Return (x, y) of the center of cell containing provided text 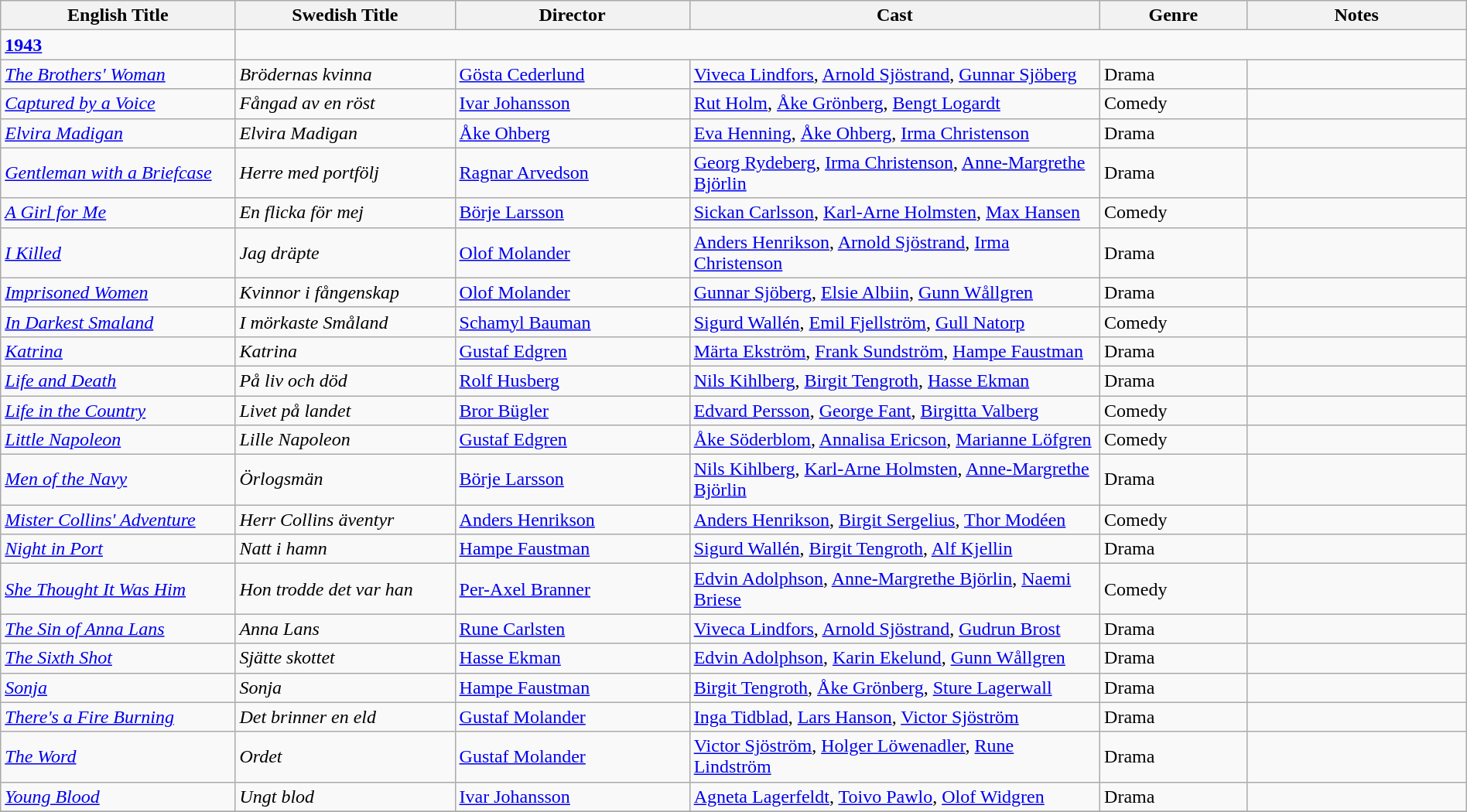
Victor Sjöström, Holger Löwenadler, Rune Lindström (894, 756)
Edvard Persson, George Fant, Birgitta Valberg (894, 411)
Gentleman with a Briefcase (118, 173)
Georg Rydeberg, Irma Christenson, Anne-Margrethe Björlin (894, 173)
Schamyl Bauman (573, 322)
Captured by a Voice (118, 104)
Lille Napoleon (345, 440)
Åke Söderblom, Annalisa Ericson, Marianne Löfgren (894, 440)
Viveca Lindfors, Arnold Sjöstrand, Gunnar Sjöberg (894, 74)
Örlogsmän (345, 479)
The Sixth Shot (118, 658)
En flicka för mej (345, 213)
Inga Tidblad, Lars Hanson, Victor Sjöström (894, 717)
Hon trodde det var han (345, 589)
Rut Holm, Åke Grönberg, Bengt Logardt (894, 104)
Sickan Carlsson, Karl-Arne Holmsten, Max Hansen (894, 213)
Anders Henrikson, Arnold Sjöstrand, Irma Christenson (894, 252)
Kvinnor i fångenskap (345, 292)
I Killed (118, 252)
Notes (1356, 15)
Herr Collins äventyr (345, 520)
Ordet (345, 756)
Agneta Lagerfeldt, Toivo Pawlo, Olof Widgren (894, 797)
The Word (118, 756)
Rune Carlsten (573, 629)
Bror Bügler (573, 411)
In Darkest Smaland (118, 322)
Ragnar Arvedson (573, 173)
Imprisoned Women (118, 292)
She Thought It Was Him (118, 589)
Eva Henning, Åke Ohberg, Irma Christenson (894, 133)
Livet på landet (345, 411)
Edvin Adolphson, Anne-Margrethe Björlin, Naemi Briese (894, 589)
Herre med portfölj (345, 173)
Fångad av en röst (345, 104)
Det brinner en eld (345, 717)
Sigurd Wallén, Emil Fjellström, Gull Natorp (894, 322)
Sigurd Wallén, Birgit Tengroth, Alf Kjellin (894, 549)
Nils Kihlberg, Birgit Tengroth, Hasse Ekman (894, 380)
Rolf Husberg (573, 380)
Brödernas kvinna (345, 74)
Gunnar Sjöberg, Elsie Albiin, Gunn Wållgren (894, 292)
Young Blood (118, 797)
English Title (118, 15)
Ungt blod (345, 797)
Men of the Navy (118, 479)
Edvin Adolphson, Karin Ekelund, Gunn Wållgren (894, 658)
Nils Kihlberg, Karl-Arne Holmsten, Anne-Margrethe Björlin (894, 479)
Cast (894, 15)
1943 (118, 45)
På liv och död (345, 380)
Jag dräpte (345, 252)
A Girl for Me (118, 213)
Genre (1173, 15)
Natt i hamn (345, 549)
Anna Lans (345, 629)
Hasse Ekman (573, 658)
I mörkaste Småland (345, 322)
The Brothers' Woman (118, 74)
The Sin of Anna Lans (118, 629)
Night in Port (118, 549)
There's a Fire Burning (118, 717)
Mister Collins' Adventure (118, 520)
Per-Axel Branner (573, 589)
Director (573, 15)
Märta Ekström, Frank Sundström, Hampe Faustman (894, 351)
Anders Henrikson, Birgit Sergelius, Thor Modéen (894, 520)
Life in the Country (118, 411)
Sjätte skottet (345, 658)
Swedish Title (345, 15)
Birgit Tengroth, Åke Grönberg, Sture Lagerwall (894, 687)
Gösta Cederlund (573, 74)
Anders Henrikson (573, 520)
Little Napoleon (118, 440)
Life and Death (118, 380)
Viveca Lindfors, Arnold Sjöstrand, Gudrun Brost (894, 629)
Åke Ohberg (573, 133)
